Locate the cell with the specified text and output its (X, Y) center coordinate. 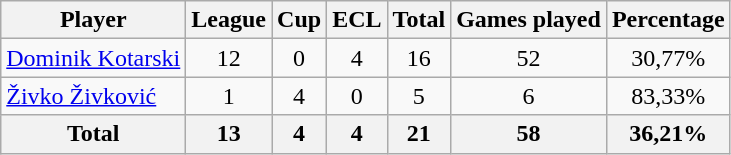
Dominik Kotarski (94, 58)
Percentage (668, 20)
12 (229, 58)
6 (529, 96)
36,21% (668, 134)
52 (529, 58)
Živko Živković (94, 96)
5 (419, 96)
83,33% (668, 96)
Cup (300, 20)
16 (419, 58)
30,77% (668, 58)
League (229, 20)
ECL (357, 20)
21 (419, 134)
1 (229, 96)
58 (529, 134)
13 (229, 134)
Games played (529, 20)
Player (94, 20)
